From the cell containing the given text, extract its center point as (X, Y) coordinate. 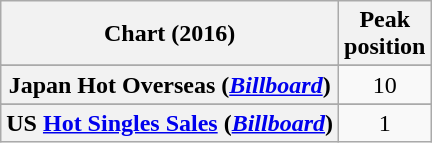
Japan Hot Overseas (Billboard) (170, 85)
Peakposition (385, 34)
Chart (2016) (170, 34)
1 (385, 123)
10 (385, 85)
US Hot Singles Sales (Billboard) (170, 123)
